Capture the cell that displays the provided text and extract its [x, y] central coordinate. 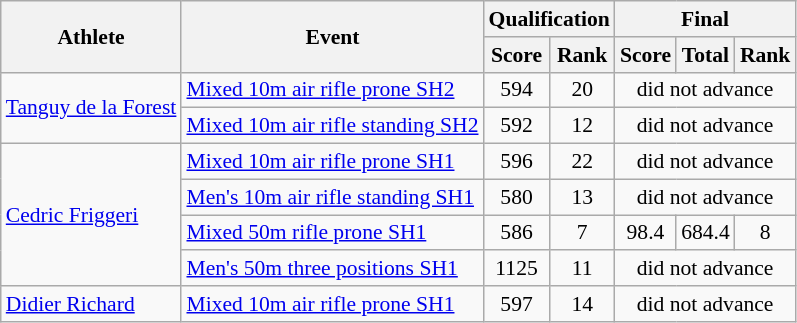
580 [517, 197]
8 [766, 233]
Tanguy de la Forest [92, 108]
1125 [517, 269]
14 [582, 304]
586 [517, 233]
Mixed 10m air rifle prone SH2 [332, 90]
Men's 10m air rifle standing SH1 [332, 197]
Mixed 50m rifle prone SH1 [332, 233]
Didier Richard [92, 304]
7 [582, 233]
Event [332, 36]
Athlete [92, 36]
Qualification [550, 19]
Total [706, 55]
22 [582, 162]
12 [582, 126]
98.4 [646, 233]
684.4 [706, 233]
Cedric Friggeri [92, 215]
594 [517, 90]
11 [582, 269]
596 [517, 162]
13 [582, 197]
592 [517, 126]
Final [706, 19]
Mixed 10m air rifle standing SH2 [332, 126]
20 [582, 90]
597 [517, 304]
Men's 50m three positions SH1 [332, 269]
